Provide the [x, y] coordinate of the cell's center where the given text is located.  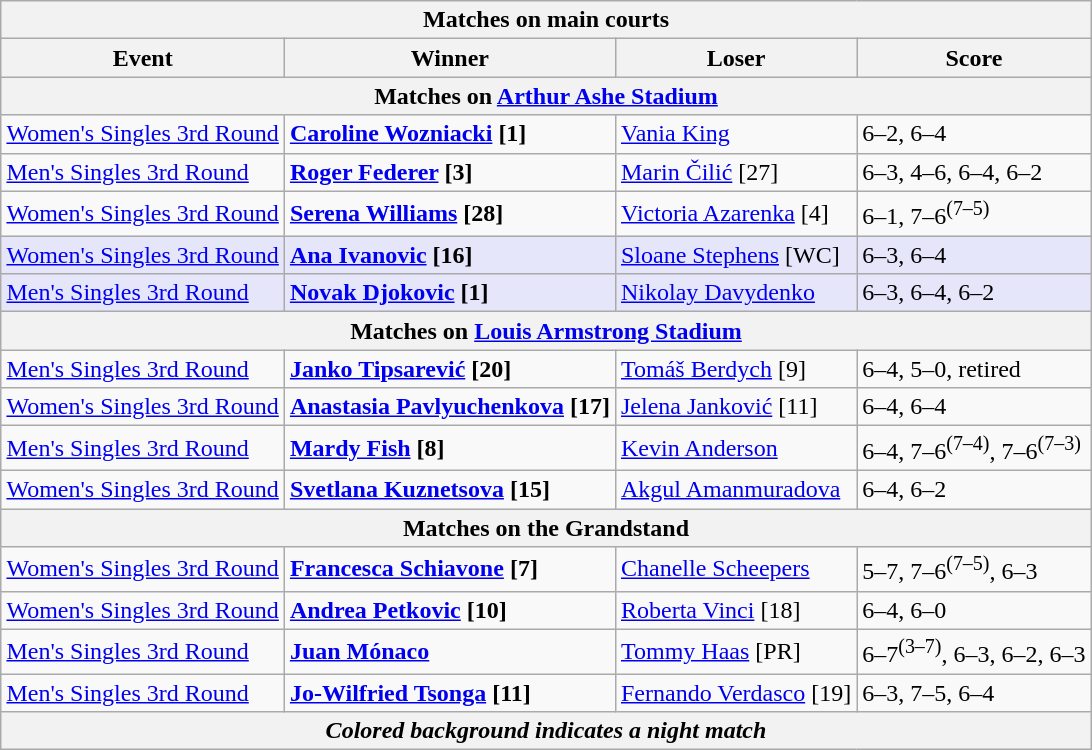
6–2, 6–4 [974, 134]
Kevin Anderson [736, 448]
Tomáš Berdych [9] [736, 369]
6–4, 6–2 [974, 489]
Jo-Wilfried Tsonga [11] [450, 693]
Nikolay Davydenko [736, 293]
6–3, 6–4, 6–2 [974, 293]
6–4, 5–0, retired [974, 369]
6–1, 7–6(7–5) [974, 214]
Matches on Arthur Ashe Stadium [546, 96]
Loser [736, 58]
Akgul Amanmuradova [736, 489]
Winner [450, 58]
Roberta Vinci [18] [736, 610]
5–7, 7–6(7–5), 6–3 [974, 570]
Sloane Stephens [WC] [736, 255]
Fernando Verdasco [19] [736, 693]
6–3, 7–5, 6–4 [974, 693]
Andrea Petkovic [10] [450, 610]
Novak Djokovic [1] [450, 293]
6–3, 4–6, 6–4, 6–2 [974, 172]
6–4, 7–6(7–4), 7–6(7–3) [974, 448]
Matches on the Grandstand [546, 528]
Serena Williams [28] [450, 214]
Jelena Janković [11] [736, 407]
Event [142, 58]
Score [974, 58]
6–3, 6–4 [974, 255]
6–4, 6–4 [974, 407]
Francesca Schiavone [7] [450, 570]
Matches on main courts [546, 20]
6–4, 6–0 [974, 610]
Chanelle Scheepers [736, 570]
Colored background indicates a night match [546, 731]
Roger Federer [3] [450, 172]
Victoria Azarenka [4] [736, 214]
Caroline Wozniacki [1] [450, 134]
Matches on Louis Armstrong Stadium [546, 331]
Svetlana Kuznetsova [15] [450, 489]
Janko Tipsarević [20] [450, 369]
Juan Mónaco [450, 652]
Mardy Fish [8] [450, 448]
6–7(3–7), 6–3, 6–2, 6–3 [974, 652]
Marin Čilić [27] [736, 172]
Tommy Haas [PR] [736, 652]
Vania King [736, 134]
Ana Ivanovic [16] [450, 255]
Anastasia Pavlyuchenkova [17] [450, 407]
